Find where the given text appears and provide that cell's center as (x, y) coordinate. 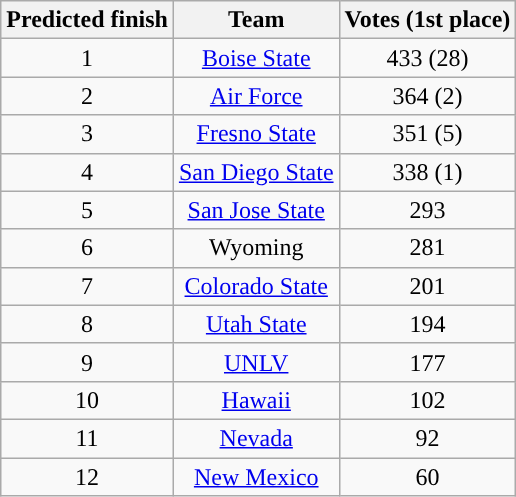
201 (428, 286)
Nevada (256, 438)
293 (428, 210)
Wyoming (256, 248)
10 (88, 400)
351 (5) (428, 134)
4 (88, 172)
Air Force (256, 96)
364 (2) (428, 96)
281 (428, 248)
1 (88, 58)
3 (88, 134)
Hawaii (256, 400)
Fresno State (256, 134)
Votes (1st place) (428, 20)
2 (88, 96)
102 (428, 400)
Predicted finish (88, 20)
UNLV (256, 362)
6 (88, 248)
11 (88, 438)
92 (428, 438)
9 (88, 362)
Team (256, 20)
60 (428, 477)
177 (428, 362)
San Diego State (256, 172)
433 (28) (428, 58)
12 (88, 477)
Boise State (256, 58)
Colorado State (256, 286)
194 (428, 324)
Utah State (256, 324)
7 (88, 286)
San Jose State (256, 210)
5 (88, 210)
338 (1) (428, 172)
8 (88, 324)
New Mexico (256, 477)
